Provide the [x, y] coordinate of the cell's center where the given text is located.  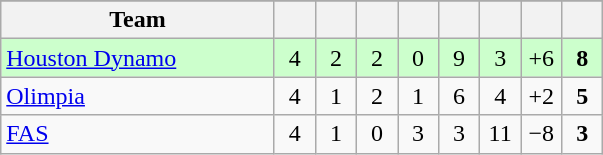
Team [138, 20]
8 [582, 58]
6 [460, 96]
Houston Dynamo [138, 58]
5 [582, 96]
11 [500, 134]
+2 [542, 96]
+6 [542, 58]
9 [460, 58]
Olimpia [138, 96]
FAS [138, 134]
−8 [542, 134]
